From the cell containing the given text, extract its center point as [x, y] coordinate. 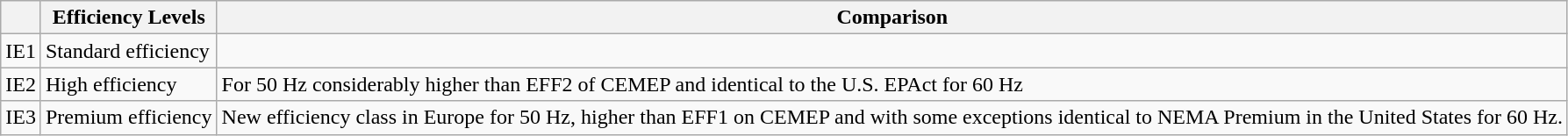
Standard efficiency [128, 51]
IE3 [21, 118]
For 50 Hz considerably higher than EFF2 of CEMEP and identical to the U.S. EPAct for 60 Hz [891, 84]
IE2 [21, 84]
High efficiency [128, 84]
Premium efficiency [128, 118]
Efficiency Levels [128, 18]
IE1 [21, 51]
Comparison [891, 18]
